Return the (X, Y) coordinate for the center point of the cell that contains the specified text.  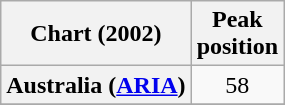
Chart (2002) (96, 34)
Peakposition (237, 34)
58 (237, 85)
Australia (ARIA) (96, 85)
